Return the [X, Y] coordinate for the center point of the cell that contains the specified text.  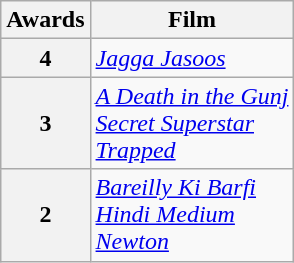
Awards [46, 20]
3 [46, 123]
4 [46, 58]
Bareilly Ki Barfi Hindi Medium Newton [192, 215]
A Death in the Gunj Secret Superstar Trapped [192, 123]
Film [192, 20]
Jagga Jasoos [192, 58]
2 [46, 215]
